Capture the cell that displays the provided text and extract its (X, Y) central coordinate. 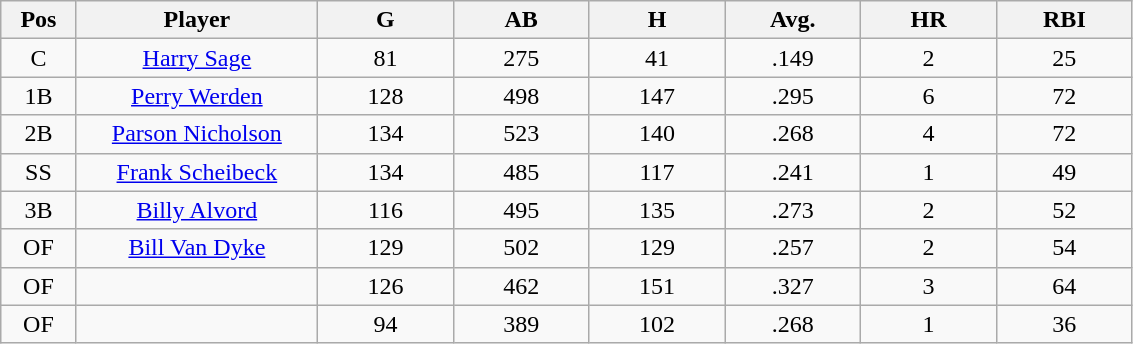
3B (38, 210)
25 (1064, 58)
Bill Van Dyke (196, 248)
147 (657, 96)
389 (521, 324)
36 (1064, 324)
.327 (793, 286)
81 (386, 58)
498 (521, 96)
54 (1064, 248)
3 (929, 286)
Harry Sage (196, 58)
.149 (793, 58)
.257 (793, 248)
4 (929, 134)
.295 (793, 96)
485 (521, 172)
49 (1064, 172)
C (38, 58)
HR (929, 20)
.241 (793, 172)
462 (521, 286)
Parson Nicholson (196, 134)
Avg. (793, 20)
AB (521, 20)
Pos (38, 20)
6 (929, 96)
275 (521, 58)
41 (657, 58)
Billy Alvord (196, 210)
1B (38, 96)
128 (386, 96)
502 (521, 248)
140 (657, 134)
94 (386, 324)
52 (1064, 210)
102 (657, 324)
2B (38, 134)
Frank Scheibeck (196, 172)
135 (657, 210)
SS (38, 172)
116 (386, 210)
RBI (1064, 20)
151 (657, 286)
126 (386, 286)
G (386, 20)
64 (1064, 286)
Perry Werden (196, 96)
Player (196, 20)
523 (521, 134)
495 (521, 210)
H (657, 20)
117 (657, 172)
.273 (793, 210)
